Return the [x, y] coordinate for the center point of the cell that contains the specified text.  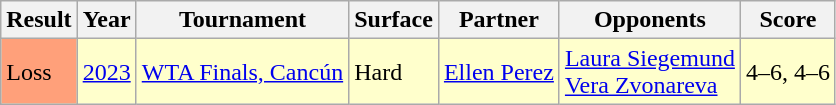
Opponents [650, 20]
Ellen Perez [498, 72]
Laura Siegemund Vera Zvonareva [650, 72]
Year [106, 20]
Loss [39, 72]
Score [788, 20]
2023 [106, 72]
Partner [498, 20]
4–6, 4–6 [788, 72]
Surface [394, 20]
Hard [394, 72]
WTA Finals, Cancún [242, 72]
Result [39, 20]
Tournament [242, 20]
